Search for the cell housing the specified text and yield its (x, y) center coordinate. 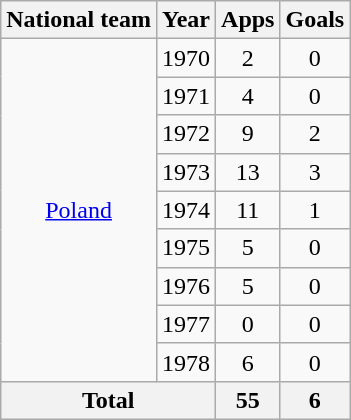
Poland (79, 210)
1973 (186, 172)
4 (248, 96)
1978 (186, 362)
9 (248, 134)
1977 (186, 324)
National team (79, 20)
Apps (248, 20)
11 (248, 210)
1975 (186, 248)
Goals (315, 20)
55 (248, 400)
Total (108, 400)
Year (186, 20)
1971 (186, 96)
3 (315, 172)
1972 (186, 134)
1974 (186, 210)
1970 (186, 58)
13 (248, 172)
1976 (186, 286)
1 (315, 210)
